Return (x, y) of the center of cell containing provided text 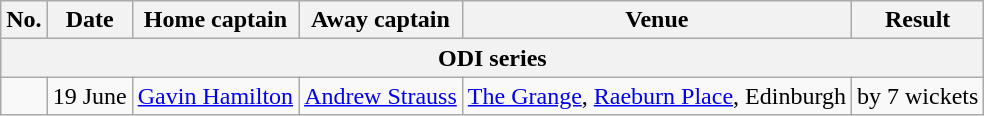
ODI series (492, 58)
Date (90, 20)
by 7 wickets (918, 96)
The Grange, Raeburn Place, Edinburgh (656, 96)
Andrew Strauss (381, 96)
Result (918, 20)
Venue (656, 20)
No. (24, 20)
Home captain (215, 20)
19 June (90, 96)
Gavin Hamilton (215, 96)
Away captain (381, 20)
